Pinpoint the cell where the given text exists, returning its [x, y] midpoint coordinate. 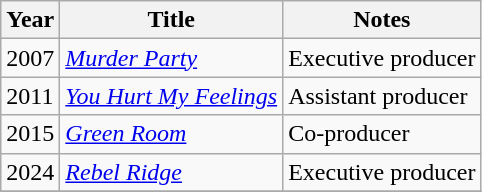
Assistant producer [382, 96]
Year [30, 20]
Murder Party [172, 58]
Title [172, 20]
Green Room [172, 134]
You Hurt My Feelings [172, 96]
2007 [30, 58]
Notes [382, 20]
2011 [30, 96]
2015 [30, 134]
2024 [30, 172]
Rebel Ridge [172, 172]
Co-producer [382, 134]
